Return (x, y) of the center of cell containing provided text 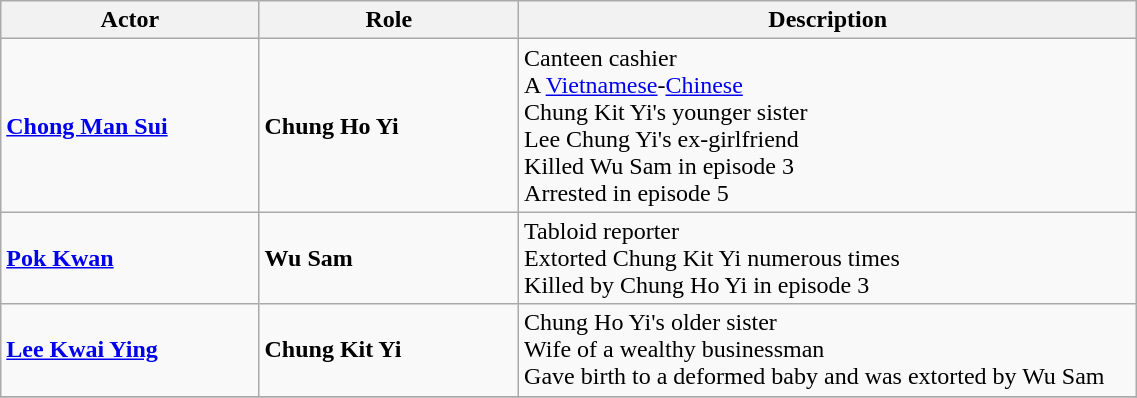
Chong Man Sui (130, 126)
Chung Ho Yi (389, 126)
Wu Sam (389, 258)
Lee Kwai Ying (130, 350)
Role (389, 20)
Chung Ho Yi's older sisterWife of a wealthy businessmanGave birth to a deformed baby and was extorted by Wu Sam (828, 350)
Description (828, 20)
Chung Kit Yi (389, 350)
Pok Kwan (130, 258)
Tabloid reporterExtorted Chung Kit Yi numerous timesKilled by Chung Ho Yi in episode 3 (828, 258)
Canteen cashierA Vietnamese-ChineseChung Kit Yi's younger sisterLee Chung Yi's ex-girlfriendKilled Wu Sam in episode 3Arrested in episode 5 (828, 126)
Actor (130, 20)
